Scan for the cell matching the given text and deliver its [X, Y] coordinate at center. 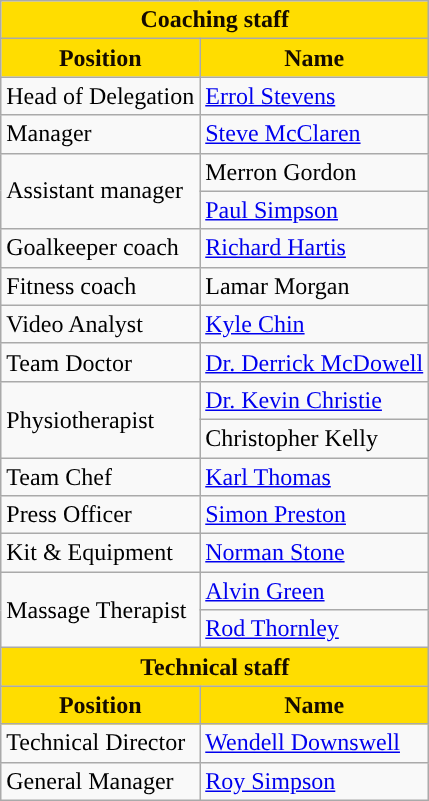
General Manager [100, 781]
Head of Delegation [100, 96]
Physiotherapist [100, 419]
Goalkeeper coach [100, 248]
Kyle Chin [314, 324]
Video Analyst [100, 324]
Dr. Kevin Christie [314, 400]
Rod Thornley [314, 629]
Manager [100, 134]
Christopher Kelly [314, 438]
Team Chef [100, 477]
Simon Preston [314, 515]
Kit & Equipment [100, 553]
Paul Simpson [314, 210]
Richard Hartis [314, 248]
Team Doctor [100, 362]
Alvin Green [314, 591]
Dr. Derrick McDowell [314, 362]
Lamar Morgan [314, 286]
Technical Director [100, 743]
Fitness coach [100, 286]
Karl Thomas [314, 477]
Norman Stone [314, 553]
Merron Gordon [314, 172]
Roy Simpson [314, 781]
Press Officer [100, 515]
Coaching staff [215, 20]
Steve McClaren [314, 134]
Assistant manager [100, 191]
Technical staff [215, 667]
Errol Stevens [314, 96]
Massage Therapist [100, 610]
Wendell Downswell [314, 743]
